Scan for the cell matching the given text and deliver its (x, y) coordinate at center. 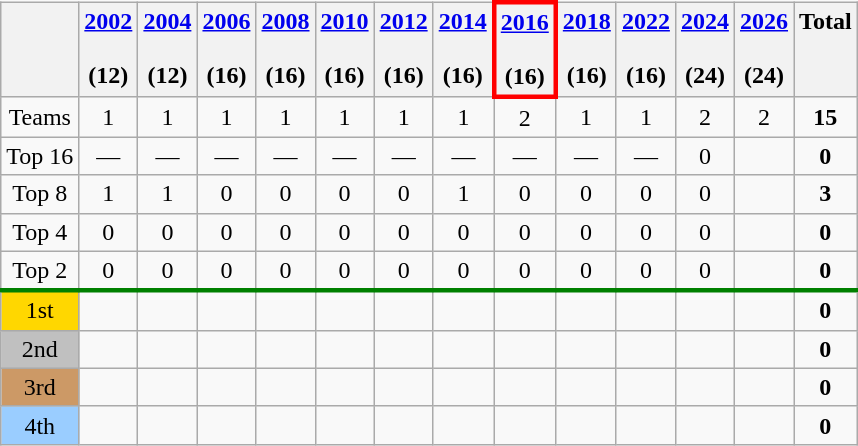
2024 (24) (704, 50)
15 (826, 117)
2010 (16) (344, 50)
2006 (16) (226, 50)
2026 (24) (764, 50)
Teams (40, 117)
2012 (16) (404, 50)
2nd (40, 349)
2022 (16) (646, 50)
Top 2 (40, 271)
3 (826, 194)
2008 (16) (286, 50)
Total (826, 50)
1st (40, 311)
2018 (16) (586, 50)
2014 (16) (464, 50)
2004 (12) (168, 50)
Top 8 (40, 194)
2016 (16) (525, 50)
3rd (40, 387)
4th (40, 425)
Top 16 (40, 156)
Top 4 (40, 232)
2002 (12) (108, 50)
